Output the (x, y) coordinate of the center of the cell containing the given text.  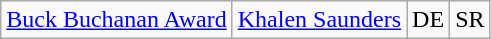
DE (428, 20)
SR (470, 20)
Buck Buchanan Award (116, 20)
Khalen Saunders (319, 20)
